Find where the given text appears and provide that cell's center as (X, Y) coordinate. 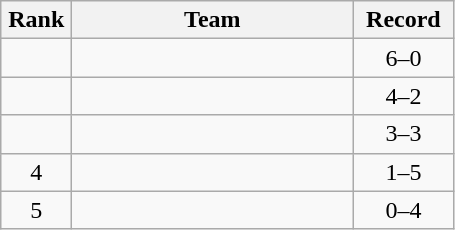
3–3 (404, 134)
4–2 (404, 96)
Record (404, 20)
4 (36, 172)
Team (212, 20)
0–4 (404, 210)
5 (36, 210)
1–5 (404, 172)
Rank (36, 20)
6–0 (404, 58)
